Return (X, Y) of the center of cell containing provided text 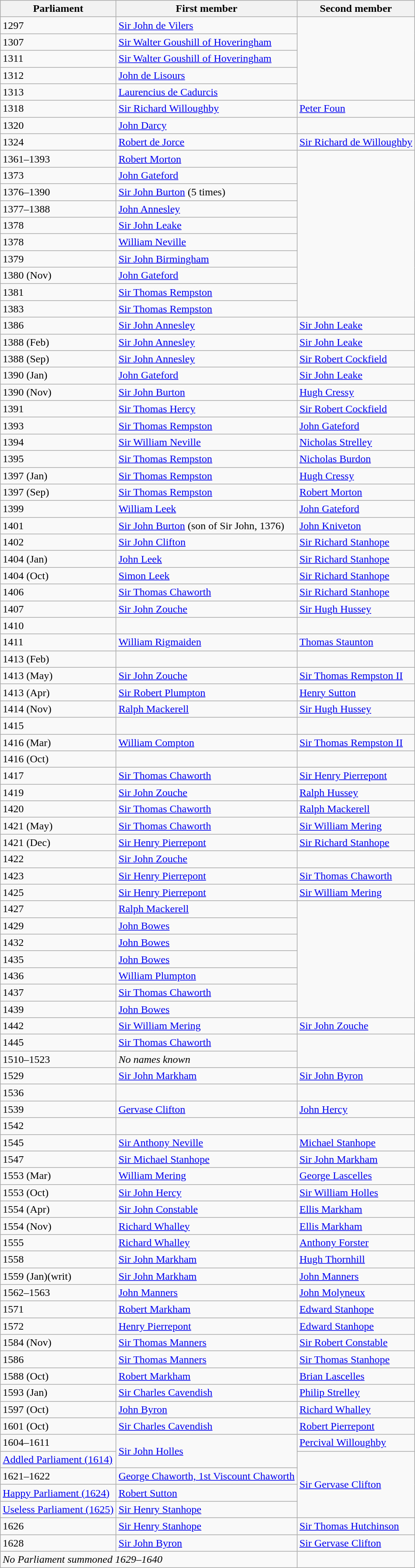
1435 (58, 959)
1411 (58, 642)
1307 (58, 42)
1601 (Oct) (58, 1426)
1380 (Nov) (58, 276)
1386 (58, 326)
John Byron (207, 1409)
1397 (Sep) (58, 492)
1313 (58, 92)
1415 (58, 726)
Robert Pierrepont (355, 1426)
Laurencius de Cadurcis (207, 92)
1628 (58, 1543)
John Annesley (207, 209)
1572 (58, 1326)
Henry Pierrepont (207, 1326)
Sir William Neville (207, 442)
Happy Parliament (1624) (58, 1493)
John Leek (207, 559)
1421 (Dec) (58, 842)
William Compton (207, 743)
William Plumpton (207, 976)
1510–1523 (58, 1059)
1439 (58, 1009)
Sir Anthony Neville (207, 1143)
1421 (May) (58, 826)
1562–1563 (58, 1293)
Anthony Forster (355, 1242)
Percival Willoughby (355, 1443)
Nicholas Burdon (355, 459)
William Mering (207, 1176)
1388 (Sep) (58, 359)
1381 (58, 292)
1297 (58, 25)
1553 (Mar) (58, 1176)
1401 (58, 526)
1604–1611 (58, 1443)
No Parliament summoned 1629–1640 (149, 1560)
Hugh Thornhill (355, 1259)
Sir John Burton (5 times) (207, 192)
William Neville (207, 242)
Sir John Burton (207, 392)
1413 (Apr) (58, 692)
Sir William Holles (355, 1193)
Sir John Hercy (207, 1193)
Henry Sutton (355, 692)
1436 (58, 976)
1391 (58, 409)
1529 (58, 1076)
1383 (58, 309)
Useless Parliament (1625) (58, 1509)
1539 (58, 1109)
Peter Foun (355, 109)
William Leek (207, 509)
1586 (58, 1359)
1413 (Feb) (58, 659)
Robert Sutton (207, 1493)
Sir Thomas Hercy (207, 409)
1395 (58, 459)
1388 (Feb) (58, 342)
1571 (58, 1310)
1437 (58, 992)
1555 (58, 1242)
1584 (Nov) (58, 1343)
Nicholas Strelley (355, 442)
1442 (58, 1026)
1376–1390 (58, 192)
1536 (58, 1093)
1394 (58, 442)
1445 (58, 1043)
1425 (58, 892)
Sir John Birmingham (207, 259)
Sir John Clifton (207, 542)
1416 (Mar) (58, 743)
Sir Richard Willoughby (207, 109)
Sir Robert Constable (355, 1343)
1393 (58, 425)
1429 (58, 926)
1554 (Apr) (58, 1209)
Addled Parliament (1614) (58, 1459)
1361–1393 (58, 159)
Philip Strelley (355, 1393)
1422 (58, 859)
1390 (Jan) (58, 375)
No names known (207, 1059)
1621–1622 (58, 1476)
George Lascelles (355, 1176)
1558 (58, 1259)
1432 (58, 942)
John Hercy (355, 1109)
1404 (Oct) (58, 576)
1419 (58, 793)
Sir Robert Plumpton (207, 692)
John de Lisours (207, 75)
1406 (58, 592)
John Molyneux (355, 1293)
1416 (Oct) (58, 759)
Sir John Holles (207, 1451)
1417 (58, 776)
First member (207, 9)
Sir John Burton (son of Sir John, 1376) (207, 526)
1379 (58, 259)
Simon Leek (207, 576)
1588 (Oct) (58, 1376)
Michael Stanhope (355, 1143)
1542 (58, 1126)
1324 (58, 142)
Robert de Jorce (207, 142)
1377–1388 (58, 209)
1420 (58, 809)
Sir Thomas Hutchinson (355, 1526)
George Chaworth, 1st Viscount Chaworth (207, 1476)
John Darcy (207, 125)
1559 (Jan)(writ) (58, 1276)
1553 (Oct) (58, 1193)
1410 (58, 626)
1593 (Jan) (58, 1393)
Sir John Constable (207, 1209)
1320 (58, 125)
Sir John de Vilers (207, 25)
1414 (Nov) (58, 709)
Gervase Clifton (207, 1109)
1390 (Nov) (58, 392)
1312 (58, 75)
1547 (58, 1159)
Thomas Staunton (355, 642)
Second member (355, 9)
1399 (58, 509)
Parliament (58, 9)
1373 (58, 175)
John Kniveton (355, 526)
1423 (58, 876)
1554 (Nov) (58, 1226)
1407 (58, 609)
Sir Thomas Stanhope (355, 1359)
1413 (May) (58, 676)
Brian Lascelles (355, 1376)
Ralph Hussey (355, 793)
1427 (58, 909)
1311 (58, 59)
1397 (Jan) (58, 475)
1404 (Jan) (58, 559)
1318 (58, 109)
Sir Michael Stanhope (207, 1159)
1402 (58, 542)
Sir Richard de Willoughby (355, 142)
William Rigmaiden (207, 642)
1545 (58, 1143)
1626 (58, 1526)
1597 (Oct) (58, 1409)
